Return the (x, y) coordinate for the center point of the cell that contains the specified text.  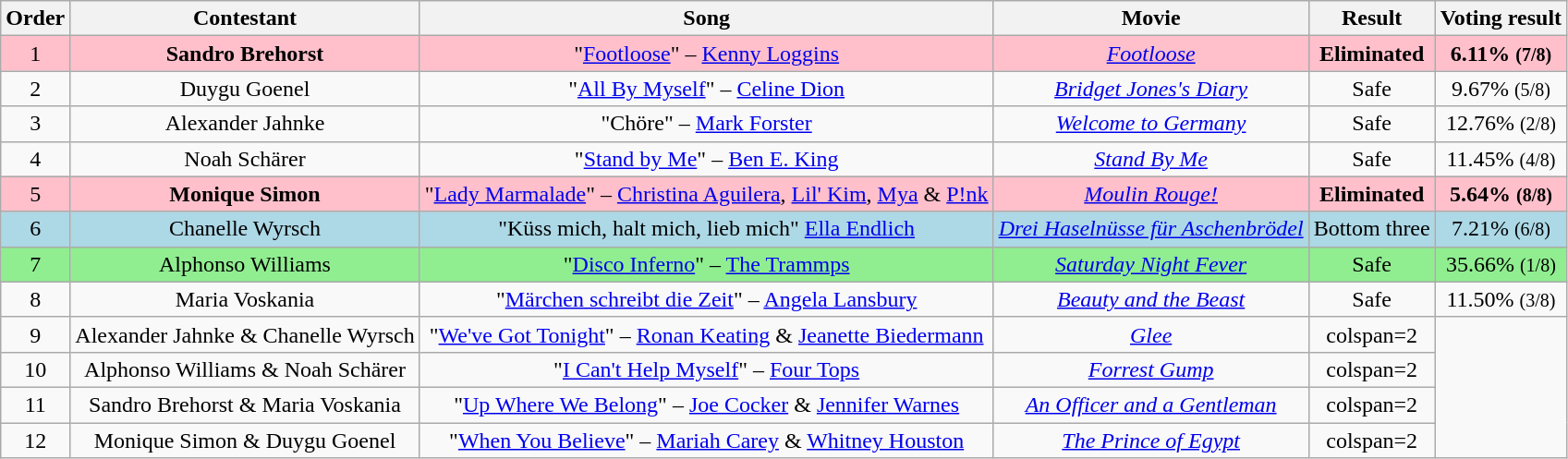
Moulin Rouge! (1151, 194)
9.67% (5/8) (1501, 89)
Alphonso Williams & Noah Schärer (245, 369)
"We've Got Tonight" – Ronan Keating & Jeanette Biedermann (706, 334)
"Märchen schreibt die Zeit" – Angela Lansbury (706, 299)
Monique Simon & Duygu Goenel (245, 441)
"Küss mich, halt mich, lieb mich" Ella Endlich (706, 229)
Drei Haselnüsse für Aschenbrödel (1151, 229)
Alphonso Williams (245, 264)
Welcome to Germany (1151, 124)
1 (35, 54)
Noah Schärer (245, 159)
6 (35, 229)
Bottom three (1371, 229)
7.21% (6/8) (1501, 229)
6.11% (7/8) (1501, 54)
Monique Simon (245, 194)
"Chöre" – Mark Forster (706, 124)
"Disco Inferno" – The Trammps (706, 264)
Contestant (245, 18)
The Prince of Egypt (1151, 441)
Footloose (1151, 54)
4 (35, 159)
Saturday Night Fever (1151, 264)
3 (35, 124)
Stand By Me (1151, 159)
Bridget Jones's Diary (1151, 89)
"Up Where We Belong" – Joe Cocker & Jennifer Warnes (706, 405)
Chanelle Wyrsch (245, 229)
Song (706, 18)
12.76% (2/8) (1501, 124)
12 (35, 441)
35.66% (1/8) (1501, 264)
Maria Voskania (245, 299)
"When You Believe" – Mariah Carey & Whitney Houston (706, 441)
Sandro Brehorst (245, 54)
Glee (1151, 334)
Alexander Jahnke (245, 124)
Sandro Brehorst & Maria Voskania (245, 405)
10 (35, 369)
"I Can't Help Myself" – Four Tops (706, 369)
Forrest Gump (1151, 369)
"Footloose" – Kenny Loggins (706, 54)
7 (35, 264)
Order (35, 18)
2 (35, 89)
"Stand by Me" – Ben E. King (706, 159)
5.64% (8/8) (1501, 194)
Beauty and the Beast (1151, 299)
"Lady Marmalade" – Christina Aguilera, Lil' Kim, Mya & P!nk (706, 194)
11 (35, 405)
Voting result (1501, 18)
Alexander Jahnke & Chanelle Wyrsch (245, 334)
Result (1371, 18)
11.50% (3/8) (1501, 299)
11.45% (4/8) (1501, 159)
8 (35, 299)
Movie (1151, 18)
5 (35, 194)
Duygu Goenel (245, 89)
"All By Myself" – Celine Dion (706, 89)
An Officer and a Gentleman (1151, 405)
9 (35, 334)
